Identify which cell holds the provided text, then report its (X, Y) central coordinate. 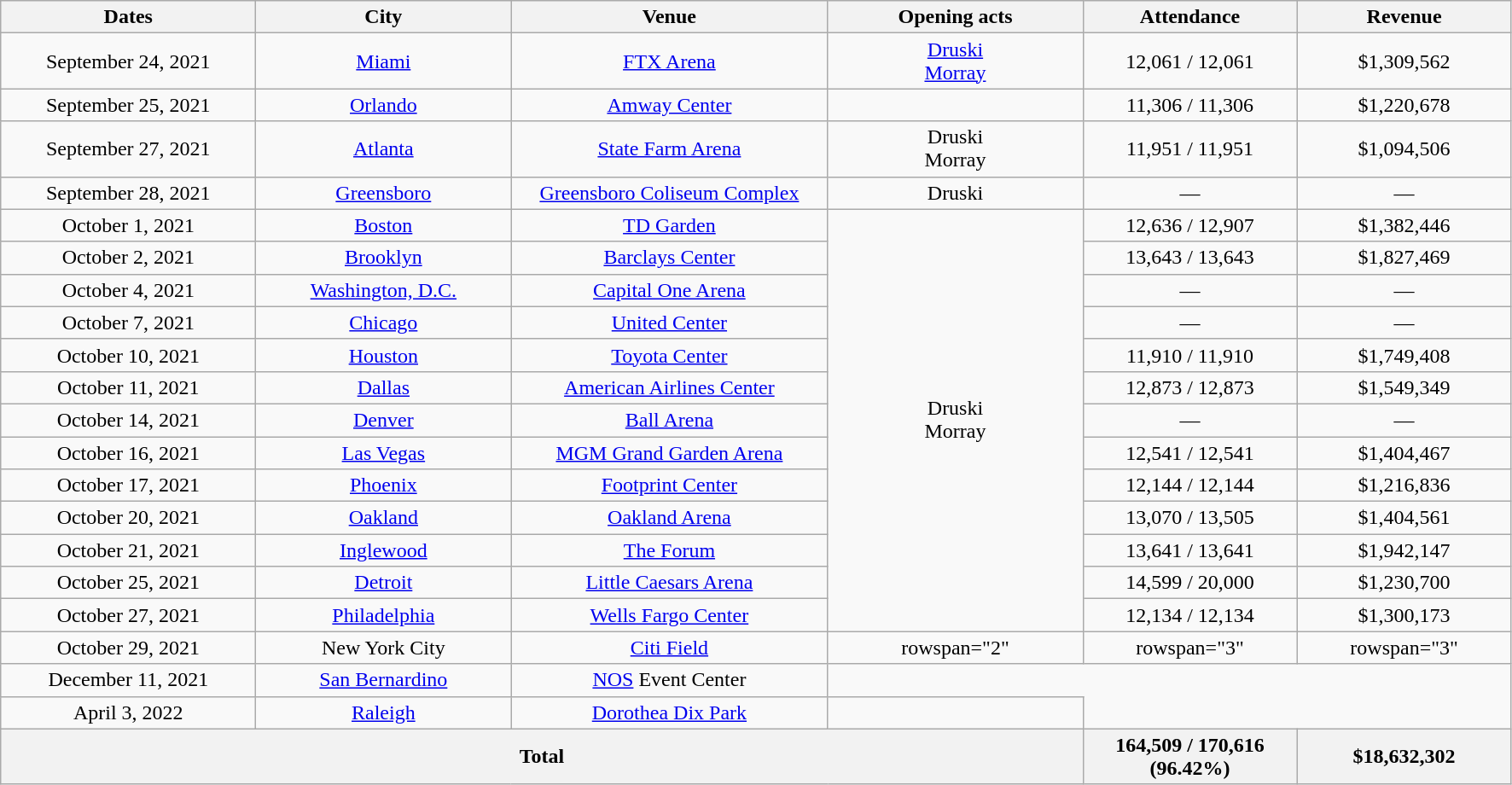
$1,404,561 (1404, 518)
October 27, 2021 (128, 615)
11,910 / 11,910 (1189, 355)
October 11, 2021 (128, 387)
Barclays Center (669, 258)
Ball Arena (669, 420)
October 1, 2021 (128, 225)
$1,827,469 (1404, 258)
April 3, 2022 (128, 712)
$1,942,147 (1404, 550)
12,541 / 12,541 (1189, 453)
$1,300,173 (1404, 615)
NOS Event Center (669, 680)
$1,309,562 (1404, 61)
12,134 / 12,134 (1189, 615)
Philadelphia (384, 615)
Detroit (384, 583)
Chicago (384, 323)
Footprint Center (669, 486)
October 21, 2021 (128, 550)
Druski (956, 193)
October 20, 2021 (128, 518)
Miami (384, 61)
Washington, D.C. (384, 290)
Orlando (384, 105)
Wells Fargo Center (669, 615)
October 14, 2021 (128, 420)
September 28, 2021 (128, 193)
New York City (384, 648)
October 4, 2021 (128, 290)
December 11, 2021 (128, 680)
October 10, 2021 (128, 355)
12,636 / 12,907 (1189, 225)
12,873 / 12,873 (1189, 387)
13,641 / 13,641 (1189, 550)
October 7, 2021 (128, 323)
The Forum (669, 550)
Brooklyn (384, 258)
MGM Grand Garden Arena (669, 453)
Dallas (384, 387)
$1,230,700 (1404, 583)
Venue (669, 17)
12,061 / 12,061 (1189, 61)
164,509 / 170,616 (96.42%) (1189, 756)
$1,404,467 (1404, 453)
Atlanta (384, 148)
Dorothea Dix Park (669, 712)
Houston (384, 355)
11,306 / 11,306 (1189, 105)
$1,382,446 (1404, 225)
October 2, 2021 (128, 258)
Greensboro Coliseum Complex (669, 193)
October 17, 2021 (128, 486)
October 16, 2021 (128, 453)
FTX Arena (669, 61)
$1,549,349 (1404, 387)
Citi Field (669, 648)
Oakland (384, 518)
September 24, 2021 (128, 61)
Las Vegas (384, 453)
11,951 / 11,951 (1189, 148)
13,643 / 13,643 (1189, 258)
$1,220,678 (1404, 105)
14,599 / 20,000 (1189, 583)
City (384, 17)
rowspan="2" (956, 648)
September 27, 2021 (128, 148)
Oakland Arena (669, 518)
October 29, 2021 (128, 648)
United Center (669, 323)
$18,632,302 (1404, 756)
Revenue (1404, 17)
Total (542, 756)
October 25, 2021 (128, 583)
Greensboro (384, 193)
$1,749,408 (1404, 355)
Little Caesars Arena (669, 583)
Boston (384, 225)
12,144 / 12,144 (1189, 486)
Amway Center (669, 105)
$1,216,836 (1404, 486)
Attendance (1189, 17)
Phoenix (384, 486)
Dates (128, 17)
Capital One Arena (669, 290)
13,070 / 13,505 (1189, 518)
San Bernardino (384, 680)
Toyota Center (669, 355)
American Airlines Center (669, 387)
Raleigh (384, 712)
September 25, 2021 (128, 105)
State Farm Arena (669, 148)
Denver (384, 420)
TD Garden (669, 225)
Opening acts (956, 17)
Inglewood (384, 550)
$1,094,506 (1404, 148)
